Pinpoint the cell where the given text exists, returning its (X, Y) midpoint coordinate. 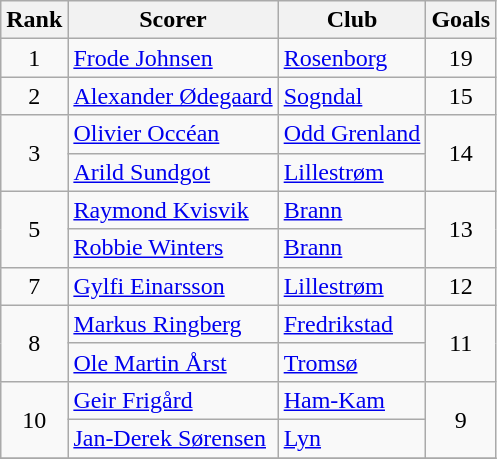
14 (461, 153)
13 (461, 229)
Ole Martin Årst (173, 362)
Alexander Ødegaard (173, 96)
Odd Grenland (352, 134)
Arild Sundgot (173, 172)
Raymond Kvisvik (173, 210)
Rosenborg (352, 58)
8 (34, 343)
Goals (461, 20)
Ham-Kam (352, 400)
Lyn (352, 438)
Tromsø (352, 362)
15 (461, 96)
Robbie Winters (173, 248)
Sogndal (352, 96)
7 (34, 286)
3 (34, 153)
Rank (34, 20)
Markus Ringberg (173, 324)
12 (461, 286)
Jan-Derek Sørensen (173, 438)
Fredrikstad (352, 324)
Frode Johnsen (173, 58)
Geir Frigård (173, 400)
Gylfi Einarsson (173, 286)
Scorer (173, 20)
11 (461, 343)
Club (352, 20)
19 (461, 58)
1 (34, 58)
9 (461, 419)
Olivier Occéan (173, 134)
5 (34, 229)
2 (34, 96)
10 (34, 419)
